Pinpoint the cell where the given text exists, returning its [x, y] midpoint coordinate. 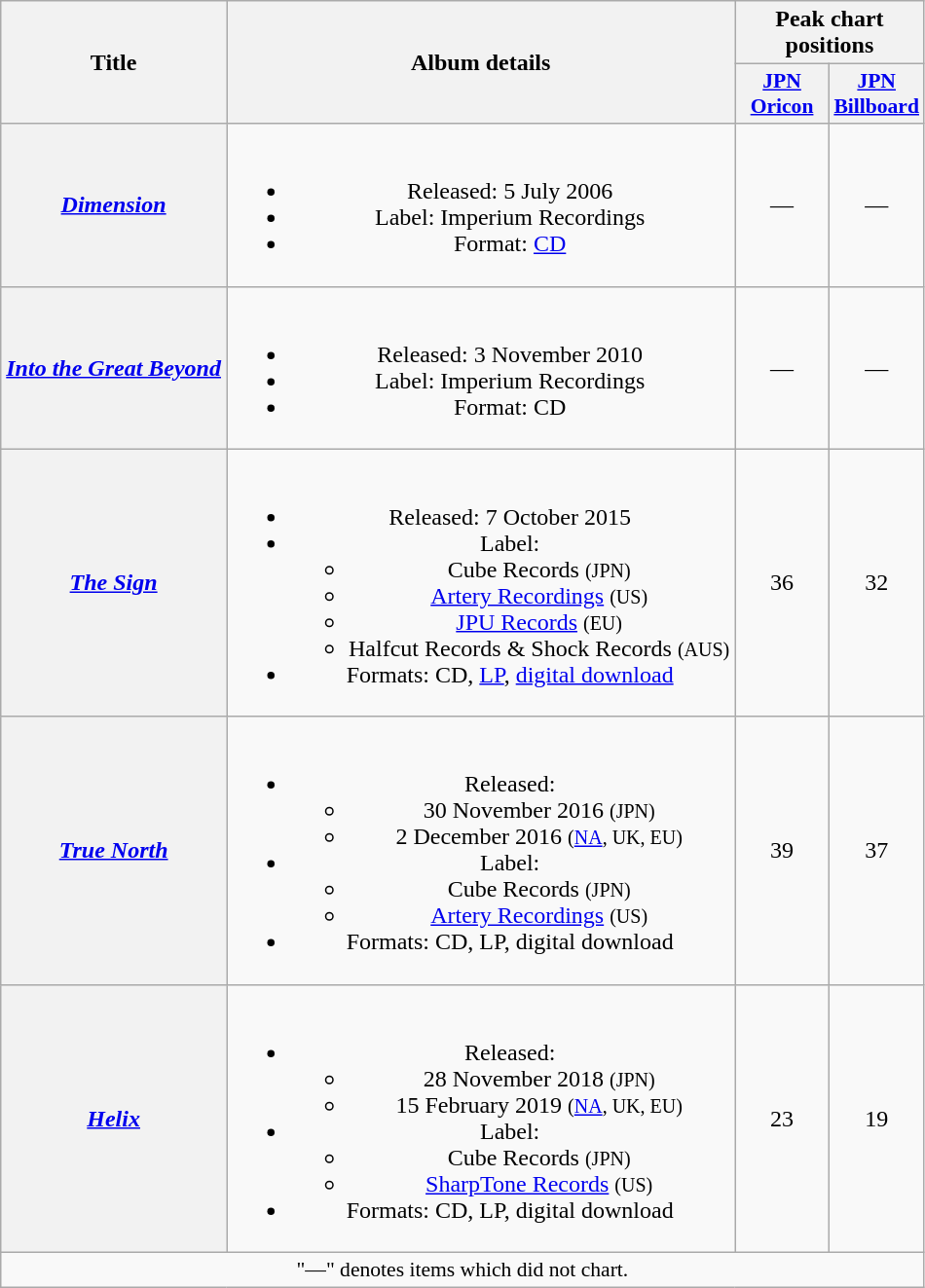
Album details [480, 62]
19 [876, 1118]
JPNBillboard [876, 93]
The Sign [114, 582]
Dimension [114, 204]
36 [783, 582]
Title [114, 62]
Released:30 November 2016 (JPN)2 December 2016 (NA, UK, EU)Label:Cube Records (JPN)Artery Recordings (US)Formats: CD, LP, digital download [480, 851]
Released:28 November 2018 (JPN)15 February 2019 (NA, UK, EU)Label:Cube Records (JPN)SharpTone Records (US)Formats: CD, LP, digital download [480, 1118]
Released: 3 November 2010Label: Imperium RecordingsFormat: CD [480, 368]
23 [783, 1118]
Released: 5 July 2006Label: Imperium RecordingsFormat: CD [480, 204]
Into the Great Beyond [114, 368]
37 [876, 851]
Helix [114, 1118]
JPNOricon [783, 93]
32 [876, 582]
Peak chart positions [830, 33]
39 [783, 851]
True North [114, 851]
"—" denotes items which did not chart. [462, 1270]
